Return [x, y] of the center of cell containing provided text 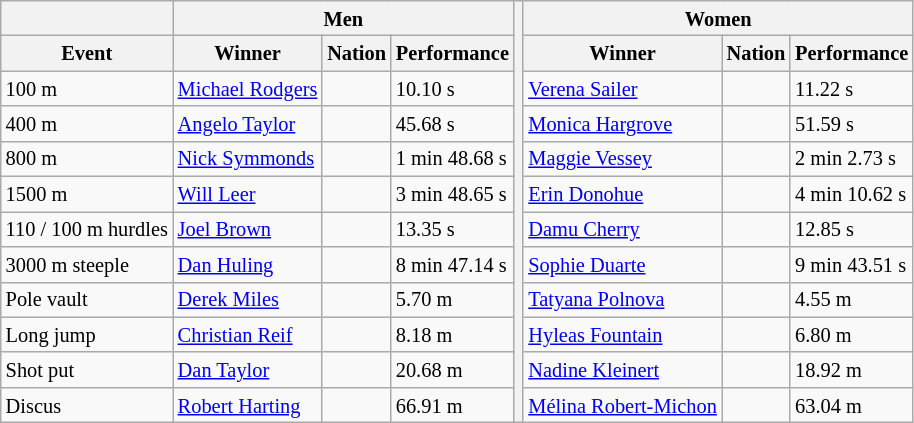
Women [718, 18]
Mélina Robert-Michon [622, 404]
51.59 s [852, 124]
Dan Huling [248, 264]
8 min 47.14 s [452, 264]
Nadine Kleinert [622, 370]
Shot put [87, 370]
63.04 m [852, 404]
Angelo Taylor [248, 124]
100 m [87, 88]
Tatyana Polnova [622, 300]
Maggie Vessey [622, 158]
45.68 s [452, 124]
110 / 100 m hurdles [87, 228]
6.80 m [852, 334]
3000 m steeple [87, 264]
Michael Rodgers [248, 88]
Hyleas Fountain [622, 334]
8.18 m [452, 334]
11.22 s [852, 88]
18.92 m [852, 370]
Event [87, 54]
Derek Miles [248, 300]
Pole vault [87, 300]
Monica Hargrove [622, 124]
Discus [87, 404]
Erin Donohue [622, 194]
Damu Cherry [622, 228]
1500 m [87, 194]
400 m [87, 124]
5.70 m [452, 300]
Sophie Duarte [622, 264]
Dan Taylor [248, 370]
3 min 48.65 s [452, 194]
Long jump [87, 334]
12.85 s [852, 228]
Nick Symmonds [248, 158]
1 min 48.68 s [452, 158]
2 min 2.73 s [852, 158]
13.35 s [452, 228]
9 min 43.51 s [852, 264]
Christian Reif [248, 334]
Robert Harting [248, 404]
4 min 10.62 s [852, 194]
10.10 s [452, 88]
4.55 m [852, 300]
Will Leer [248, 194]
66.91 m [452, 404]
Verena Sailer [622, 88]
20.68 m [452, 370]
Joel Brown [248, 228]
Men [344, 18]
800 m [87, 158]
